Search for the cell housing the specified text and yield its (x, y) center coordinate. 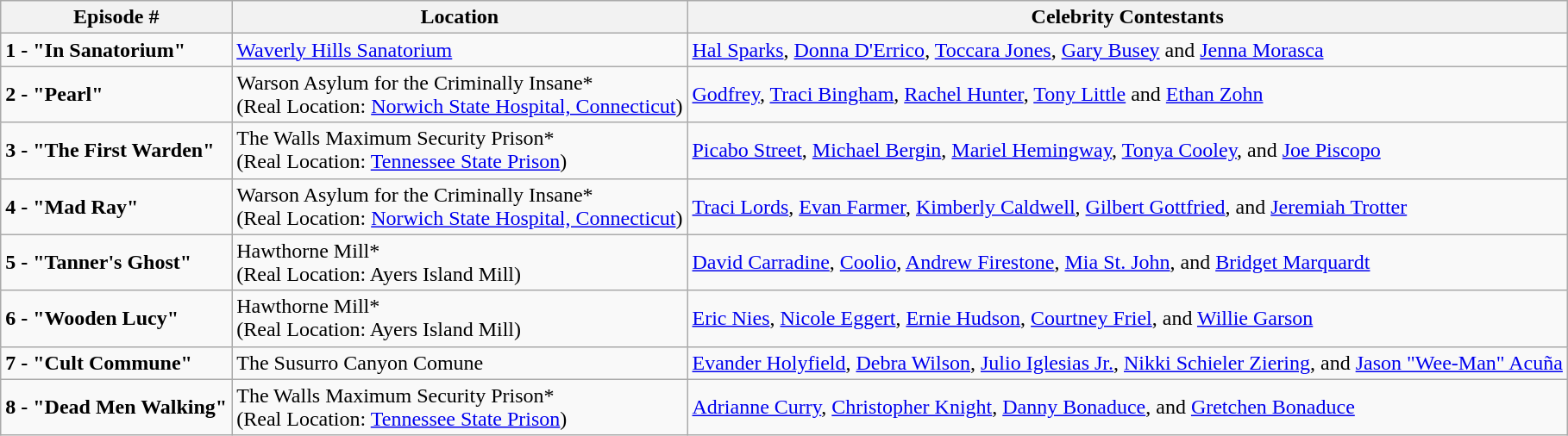
1 - "In Sanatorium" (116, 50)
Celebrity Contestants (1127, 17)
Picabo Street, Michael Bergin, Mariel Hemingway, Tonya Cooley, and Joe Piscopo (1127, 150)
The Susurro Canyon Comune (460, 363)
Hal Sparks, Donna D'Errico, Toccara Jones, Gary Busey and Jenna Morasca (1127, 50)
Traci Lords, Evan Farmer, Kimberly Caldwell, Gilbert Gottfried, and Jeremiah Trotter (1127, 207)
Waverly Hills Sanatorium (460, 50)
3 - "The First Warden" (116, 150)
Eric Nies, Nicole Eggert, Ernie Hudson, Courtney Friel, and Willie Garson (1127, 319)
7 - "Cult Commune" (116, 363)
Evander Holyfield, Debra Wilson, Julio Iglesias Jr., Nikki Schieler Ziering, and Jason "Wee-Man" Acuña (1127, 363)
4 - "Mad Ray" (116, 207)
5 - "Tanner's Ghost" (116, 262)
Godfrey, Traci Bingham, Rachel Hunter, Tony Little and Ethan Zohn (1127, 95)
6 - "Wooden Lucy" (116, 319)
Episode # (116, 17)
Adrianne Curry, Christopher Knight, Danny Bonaduce, and Gretchen Bonaduce (1127, 407)
David Carradine, Coolio, Andrew Firestone, Mia St. John, and Bridget Marquardt (1127, 262)
2 - "Pearl" (116, 95)
8 - "Dead Men Walking" (116, 407)
Location (460, 17)
